Search for the cell housing the specified text and yield its (x, y) center coordinate. 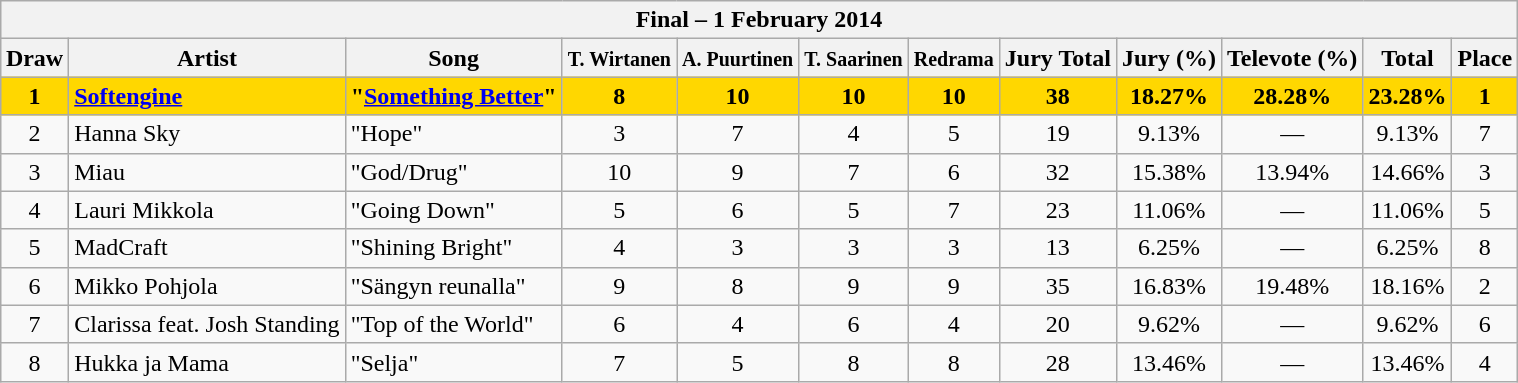
Mikko Pohjola (207, 286)
Softengine (207, 96)
38 (1058, 96)
Lauri Mikkola (207, 210)
Total (1408, 58)
23.28% (1408, 96)
Final – 1 February 2014 (758, 20)
20 (1058, 324)
T. Saarinen (854, 58)
"Going Down" (454, 210)
32 (1058, 172)
Song (454, 58)
35 (1058, 286)
"Selja" (454, 362)
15.38% (1168, 172)
T. Wirtanen (619, 58)
Place (1485, 58)
"Something Better" (454, 96)
Miau (207, 172)
"Shining Bright" (454, 248)
13 (1058, 248)
19.48% (1292, 286)
Jury (%) (1168, 58)
Draw (34, 58)
Artist (207, 58)
18.27% (1168, 96)
MadCraft (207, 248)
18.16% (1408, 286)
A. Puurtinen (738, 58)
Hanna Sky (207, 134)
"Top of the World" (454, 324)
14.66% (1408, 172)
13.94% (1292, 172)
28.28% (1292, 96)
23 (1058, 210)
16.83% (1168, 286)
Redrama (954, 58)
Jury Total (1058, 58)
"Hope" (454, 134)
19 (1058, 134)
"God/Drug" (454, 172)
Televote (%) (1292, 58)
Hukka ja Mama (207, 362)
28 (1058, 362)
Clarissa feat. Josh Standing (207, 324)
"Sängyn reunalla" (454, 286)
